Search for the cell housing the specified text and yield its (X, Y) center coordinate. 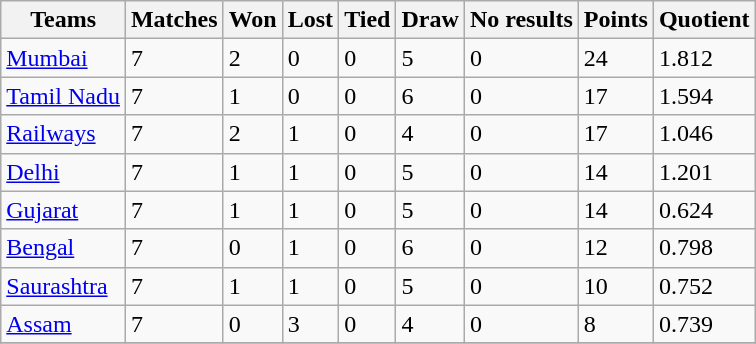
0.752 (704, 286)
1.046 (704, 134)
Matches (174, 20)
Saurashtra (64, 286)
Quotient (704, 20)
1.594 (704, 96)
Assam (64, 324)
Railways (64, 134)
1.201 (704, 172)
Draw (430, 20)
Lost (310, 20)
Bengal (64, 248)
3 (310, 324)
12 (616, 248)
0.739 (704, 324)
No results (521, 20)
Tied (368, 20)
0.798 (704, 248)
10 (616, 286)
8 (616, 324)
Mumbai (64, 58)
Tamil Nadu (64, 96)
Teams (64, 20)
1.812 (704, 58)
24 (616, 58)
Won (252, 20)
Gujarat (64, 210)
Points (616, 20)
0.624 (704, 210)
Delhi (64, 172)
